Provide the (x, y) coordinate of the cell's center where the given text is located.  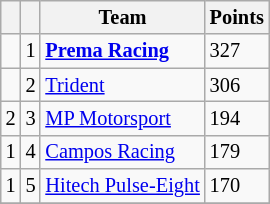
Points (237, 17)
327 (237, 51)
Hitech Pulse-Eight (122, 186)
170 (237, 186)
4 (31, 152)
5 (31, 186)
Prema Racing (122, 51)
194 (237, 118)
Trident (122, 85)
Campos Racing (122, 152)
MP Motorsport (122, 118)
179 (237, 152)
3 (31, 118)
Team (122, 17)
306 (237, 85)
